Capture the cell that displays the provided text and extract its [x, y] central coordinate. 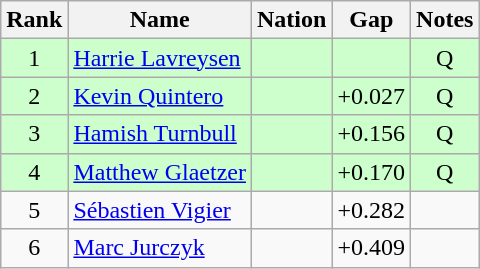
Notes [445, 20]
5 [34, 210]
+0.156 [372, 134]
2 [34, 96]
+0.409 [372, 248]
Nation [292, 20]
1 [34, 58]
Name [160, 20]
Matthew Glaetzer [160, 172]
4 [34, 172]
Sébastien Vigier [160, 210]
Rank [34, 20]
3 [34, 134]
Kevin Quintero [160, 96]
6 [34, 248]
Gap [372, 20]
+0.027 [372, 96]
+0.170 [372, 172]
Marc Jurczyk [160, 248]
Harrie Lavreysen [160, 58]
Hamish Turnbull [160, 134]
+0.282 [372, 210]
